Return the (X, Y) coordinate for the center point of the cell that contains the specified text.  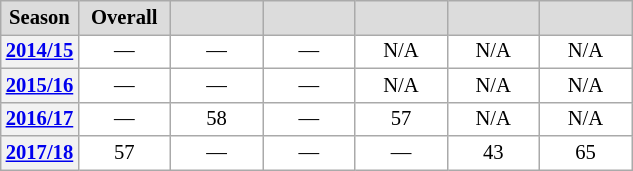
2014/15 (40, 51)
Overall (124, 17)
2016/17 (40, 119)
Season (40, 17)
2017/18 (40, 153)
2015/16 (40, 85)
65 (585, 153)
43 (493, 153)
58 (216, 119)
